Return [x, y] of the center of cell containing provided text 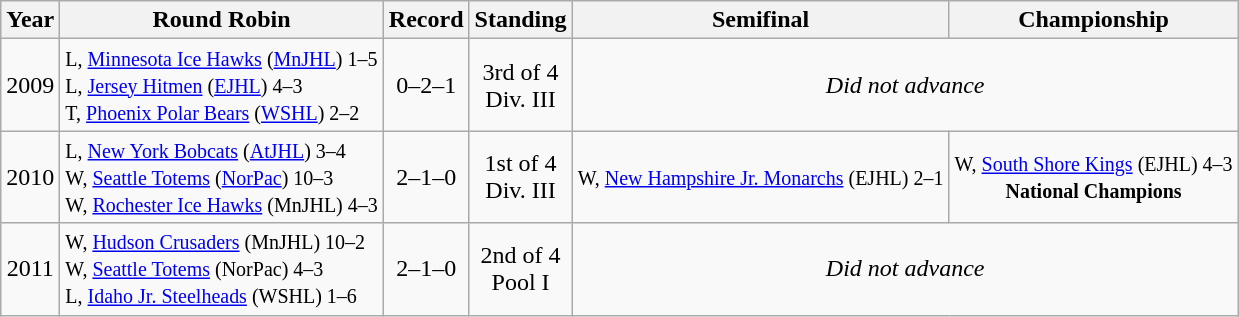
Record [426, 20]
W, Hudson Crusaders (MnJHL) 10–2W, Seattle Totems (NorPac) 4–3L, Idaho Jr. Steelheads (WSHL) 1–6 [222, 269]
Semifinal [760, 20]
2nd of 4Pool I [520, 269]
Round Robin [222, 20]
Championship [1094, 20]
W, South Shore Kings (EJHL) 4–3National Champions [1094, 177]
2011 [30, 269]
2009 [30, 85]
3rd of 4Div. III [520, 85]
W, New Hampshire Jr. Monarchs (EJHL) 2–1 [760, 177]
Year [30, 20]
Standing [520, 20]
1st of 4Div. III [520, 177]
2010 [30, 177]
L, Minnesota Ice Hawks (MnJHL) 1–5L, Jersey Hitmen (EJHL) 4–3T, Phoenix Polar Bears (WSHL) 2–2 [222, 85]
0–2–1 [426, 85]
L, New York Bobcats (AtJHL) 3–4W, Seattle Totems (NorPac) 10–3W, Rochester Ice Hawks (MnJHL) 4–3 [222, 177]
